Provide the (X, Y) coordinate of the cell's center where the given text is located.  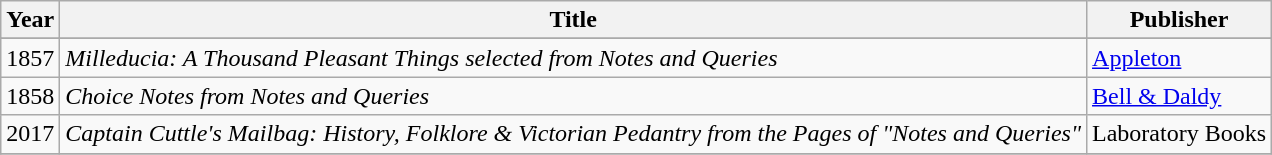
Appleton (1180, 58)
Laboratory Books (1180, 134)
Year (30, 20)
Title (574, 20)
Publisher (1180, 20)
Milleducia: A Thousand Pleasant Things selected from Notes and Queries (574, 58)
Captain Cuttle's Mailbag: History, Folklore & Victorian Pedantry from the Pages of "Notes and Queries" (574, 134)
Choice Notes from Notes and Queries (574, 96)
1857 (30, 58)
Bell & Daldy (1180, 96)
1858 (30, 96)
2017 (30, 134)
